Return (x, y) of the center of cell containing provided text 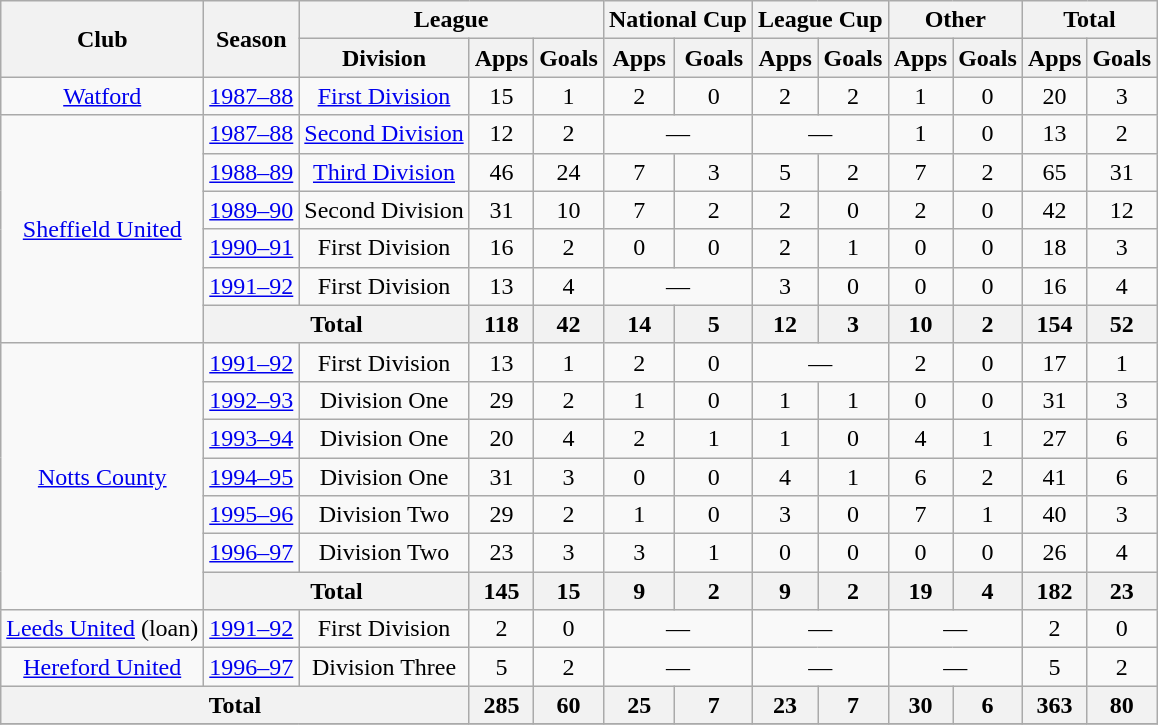
60 (569, 705)
1989–90 (252, 210)
1995–96 (252, 515)
Club (102, 39)
24 (569, 172)
19 (920, 591)
14 (639, 324)
26 (1054, 553)
Division Three (384, 667)
25 (639, 705)
285 (501, 705)
40 (1054, 515)
1990–91 (252, 248)
363 (1054, 705)
1992–93 (252, 400)
1993–94 (252, 438)
41 (1054, 477)
182 (1054, 591)
118 (501, 324)
154 (1054, 324)
Season (252, 39)
80 (1122, 705)
52 (1122, 324)
27 (1054, 438)
Hereford United (102, 667)
Watford (102, 96)
Third Division (384, 172)
Other (955, 20)
145 (501, 591)
League Cup (820, 20)
Notts County (102, 476)
Division (384, 58)
18 (1054, 248)
National Cup (678, 20)
46 (501, 172)
65 (1054, 172)
1994–95 (252, 477)
30 (920, 705)
Sheffield United (102, 229)
League (452, 20)
Leeds United (loan) (102, 629)
17 (1054, 362)
1988–89 (252, 172)
